Determine the [x, y] coordinate at the center of the cell enclosing the given text.  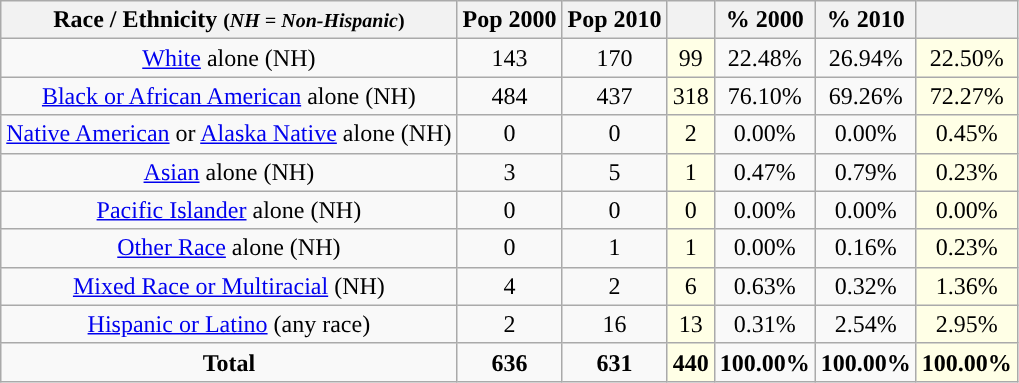
13 [690, 324]
4 [510, 286]
440 [690, 362]
1.36% [966, 286]
6 [690, 286]
Asian alone (NH) [229, 172]
Hispanic or Latino (any race) [229, 324]
Pacific Islander alone (NH) [229, 210]
0.16% [866, 248]
22.48% [764, 58]
White alone (NH) [229, 58]
0.47% [764, 172]
2.54% [866, 324]
3 [510, 172]
% 2010 [866, 20]
99 [690, 58]
Pop 2000 [510, 20]
69.26% [866, 96]
Pop 2010 [614, 20]
% 2000 [764, 20]
0.63% [764, 286]
Black or African American alone (NH) [229, 96]
Mixed Race or Multiracial (NH) [229, 286]
22.50% [966, 58]
26.94% [866, 58]
170 [614, 58]
16 [614, 324]
72.27% [966, 96]
631 [614, 362]
76.10% [764, 96]
0.79% [866, 172]
636 [510, 362]
Native American or Alaska Native alone (NH) [229, 134]
Other Race alone (NH) [229, 248]
0.45% [966, 134]
2.95% [966, 324]
Total [229, 362]
5 [614, 172]
318 [690, 96]
143 [510, 58]
437 [614, 96]
Race / Ethnicity (NH = Non-Hispanic) [229, 20]
0.31% [764, 324]
0.32% [866, 286]
484 [510, 96]
